For the text-containing cell, return its midpoint in (x, y) coordinate format. 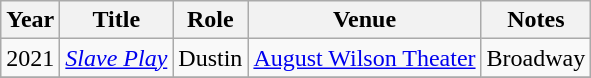
Dustin (210, 58)
Role (210, 20)
Notes (536, 20)
Venue (364, 20)
Year (30, 20)
Slave Play (116, 58)
Broadway (536, 58)
August Wilson Theater (364, 58)
2021 (30, 58)
Title (116, 20)
